For the text-containing cell, return its midpoint in (x, y) coordinate format. 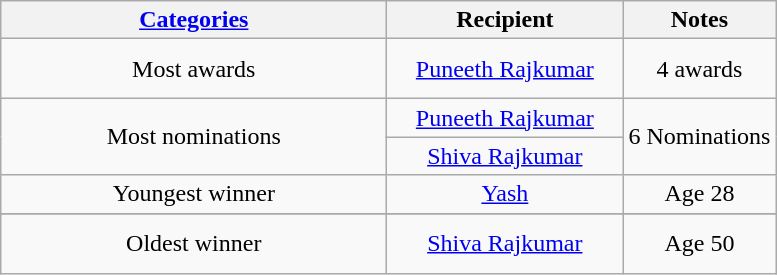
Categories (194, 20)
Age 28 (700, 194)
Most nominations (194, 137)
4 awards (700, 69)
Notes (700, 20)
6 Nominations (700, 137)
Yash (505, 194)
Recipient (505, 20)
Youngest winner (194, 194)
Oldest winner (194, 243)
Age 50 (700, 243)
Most awards (194, 69)
